From the cell containing the given text, extract its center point as (x, y) coordinate. 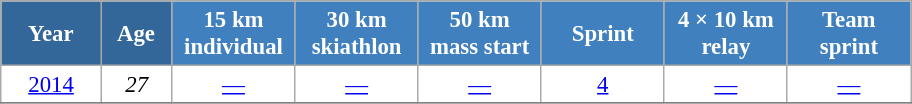
Year (52, 34)
Sprint (602, 34)
Age (136, 34)
15 km individual (234, 34)
4 (602, 85)
27 (136, 85)
Team sprint (848, 34)
4 × 10 km relay (726, 34)
2014 (52, 85)
50 km mass start (480, 34)
30 km skiathlon (356, 34)
